Search for the cell housing the specified text and yield its (X, Y) center coordinate. 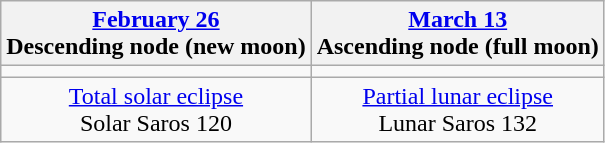
Partial lunar eclipseLunar Saros 132 (458, 110)
February 26Descending node (new moon) (156, 34)
March 13Ascending node (full moon) (458, 34)
Total solar eclipseSolar Saros 120 (156, 110)
